Provide the (x, y) coordinate of the cell's center where the given text is located.  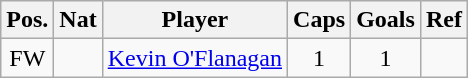
Ref (444, 20)
Nat (78, 20)
Caps (320, 20)
Pos. (28, 20)
FW (28, 58)
Player (194, 20)
Kevin O'Flanagan (194, 58)
Goals (386, 20)
